Detect which cell encompasses the target text, then output its [x, y] center coordinate. 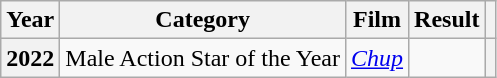
Chup [376, 58]
Film [376, 20]
Year [30, 20]
Result [447, 20]
Category [203, 20]
2022 [30, 58]
Male Action Star of the Year [203, 58]
